Extract the [x, y] coordinate from the center of the cell holding the provided text.  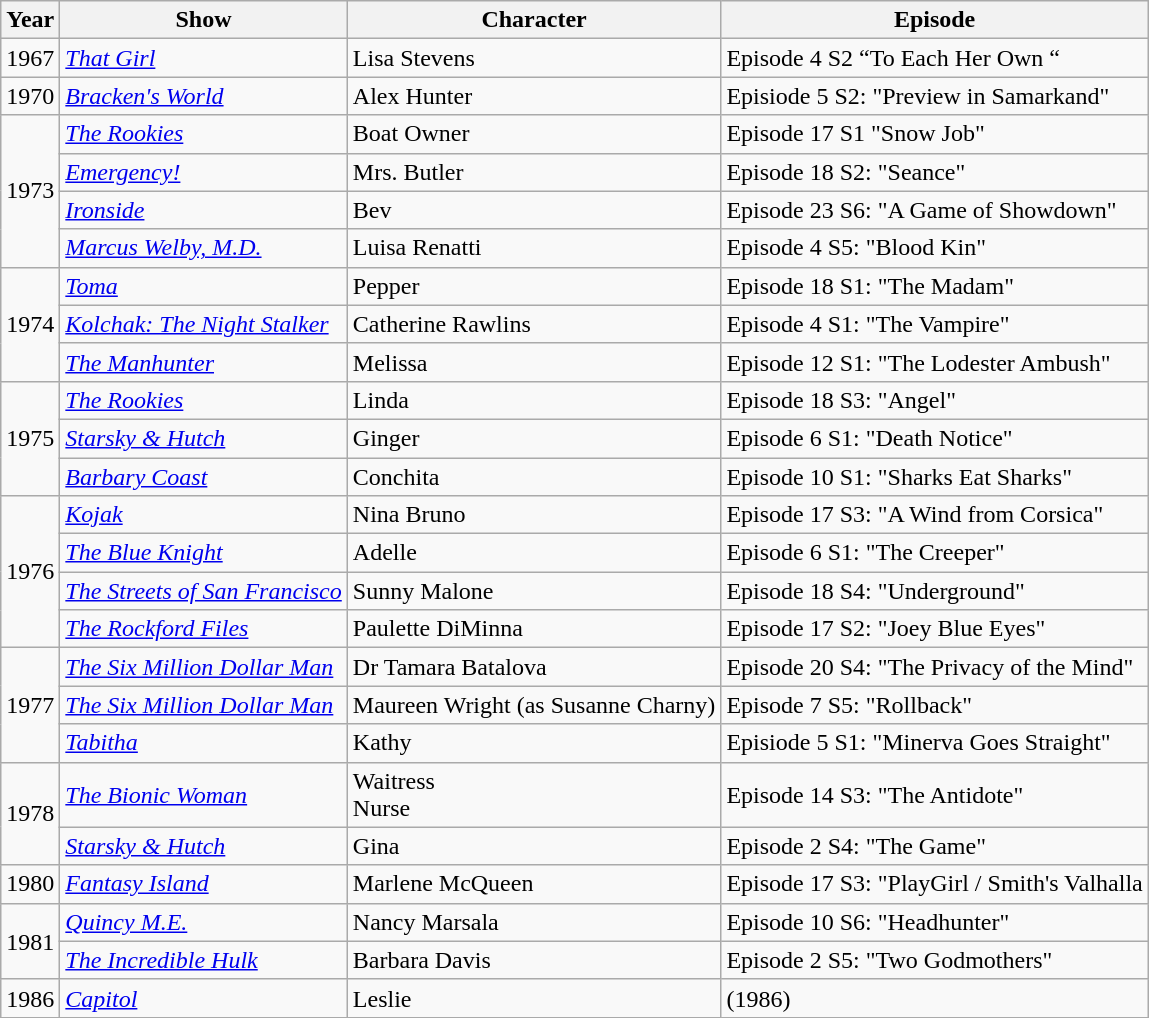
Pepper [534, 286]
The Manhunter [204, 362]
The Bionic Woman [204, 794]
Catherine Rawlins [534, 324]
Conchita [534, 477]
Episode 4 S1: "The Vampire" [934, 324]
Episode 10 S6: "Headhunter" [934, 922]
Barbara Davis [534, 960]
Tabitha [204, 743]
Kathy [534, 743]
Capitol [204, 998]
Sunny Malone [534, 591]
1980 [30, 884]
Episode 14 S3: "The Antidote" [934, 794]
Episode 12 S1: "The Lodester Ambush" [934, 362]
Waitress Nurse [534, 794]
Dr Tamara Batalova [534, 667]
Episode 17 S2: "Joey Blue Eyes" [934, 629]
Episode 4 S5: "Blood Kin" [934, 248]
1986 [30, 998]
Episode [934, 20]
Maureen Wright (as Susanne Charny) [534, 705]
Episiode 5 S2: "Preview in Samarkand" [934, 96]
Bev [534, 210]
Ironside [204, 210]
Linda [534, 400]
Kojak [204, 515]
Сharacter [534, 20]
1973 [30, 191]
1974 [30, 324]
Nancy Marsala [534, 922]
1967 [30, 58]
Episode 7 S5: "Rollback" [934, 705]
The Rockford Files [204, 629]
Episode 2 S4: "The Game" [934, 846]
Quincy M.E. [204, 922]
Show [204, 20]
Year [30, 20]
Boat Owner [534, 134]
Episode 17 S3: "PlayGirl / Smith's Valhalla [934, 884]
Alex Hunter [534, 96]
Mrs. Butler [534, 172]
Paulette DiMinna [534, 629]
1981 [30, 941]
Marlene McQueen [534, 884]
The Streets of San Francisco [204, 591]
Episode 18 S1: "The Madam" [934, 286]
(1986) [934, 998]
Episode 17 S1 "Snow Job" [934, 134]
Gina [534, 846]
Marcus Welby, M.D. [204, 248]
Episode 4 S2 “To Each Her Own “ [934, 58]
Episode 6 S1: "Death Notice" [934, 438]
Episode 2 S5: "Two Godmothers" [934, 960]
1970 [30, 96]
Episode 23 S6: "A Game of Showdown" [934, 210]
Kolchak: The Night Stalker [204, 324]
Episode 18 S3: "Angel" [934, 400]
The Blue Knight [204, 553]
Episode 18 S2: "Seance" [934, 172]
1975 [30, 438]
Luisa Renatti [534, 248]
Episode 6 S1: "The Creeper" [934, 553]
Episiode 5 S1: "Minerva Goes Straight" [934, 743]
Nina Bruno [534, 515]
That Girl [204, 58]
1978 [30, 814]
The Incredible Hulk [204, 960]
Episode 17 S3: "A Wind from Corsica" [934, 515]
Adelle [534, 553]
Toma [204, 286]
Episode 10 S1: "Sharks Eat Sharks" [934, 477]
Melissa [534, 362]
Episode 18 S4: "Underground" [934, 591]
Lisa Stevens [534, 58]
1977 [30, 705]
Emergency! [204, 172]
Fantasy Island [204, 884]
Episode 20 S4: "The Privacy of the Mind" [934, 667]
Bracken's World [204, 96]
Barbary Coast [204, 477]
Ginger [534, 438]
Leslie [534, 998]
1976 [30, 572]
